From the cell containing the given text, extract its center point as (X, Y) coordinate. 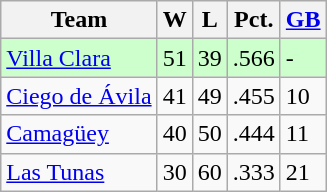
30 (174, 172)
Villa Clara (79, 58)
39 (210, 58)
49 (210, 96)
10 (303, 96)
GB (303, 20)
.444 (254, 134)
Team (79, 20)
50 (210, 134)
.333 (254, 172)
60 (210, 172)
51 (174, 58)
- (303, 58)
11 (303, 134)
Pct. (254, 20)
L (210, 20)
Ciego de Ávila (79, 96)
.566 (254, 58)
21 (303, 172)
Las Tunas (79, 172)
40 (174, 134)
Camagüey (79, 134)
.455 (254, 96)
41 (174, 96)
W (174, 20)
